Identify which cell holds the provided text, then report its (X, Y) central coordinate. 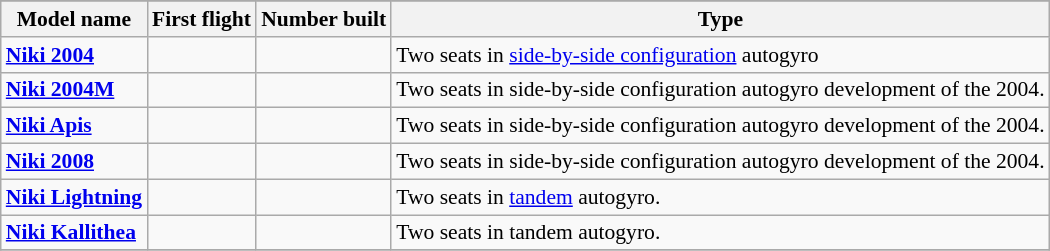
Type (720, 19)
Niki 2004M (74, 90)
Niki 2008 (74, 162)
Niki Apis (74, 126)
Model name (74, 19)
Niki Kallithea (74, 233)
Niki Lightning (74, 197)
Number built (324, 19)
Two seats in side-by-side configuration autogyro (720, 55)
First flight (202, 19)
Niki 2004 (74, 55)
